From the cell containing the given text, extract its center point as [x, y] coordinate. 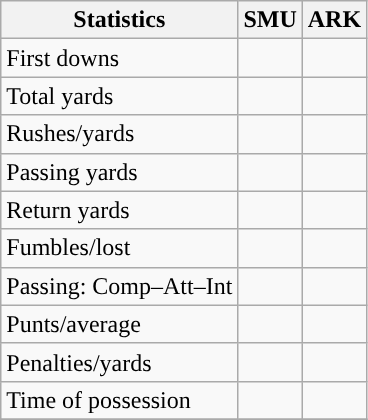
Rushes/yards [120, 134]
Fumbles/lost [120, 248]
Passing: Comp–Att–Int [120, 286]
Penalties/yards [120, 362]
SMU [270, 20]
Return yards [120, 210]
Statistics [120, 20]
ARK [334, 20]
Punts/average [120, 324]
Total yards [120, 96]
Time of possession [120, 400]
Passing yards [120, 172]
First downs [120, 58]
